For the text-containing cell, return its midpoint in (x, y) coordinate format. 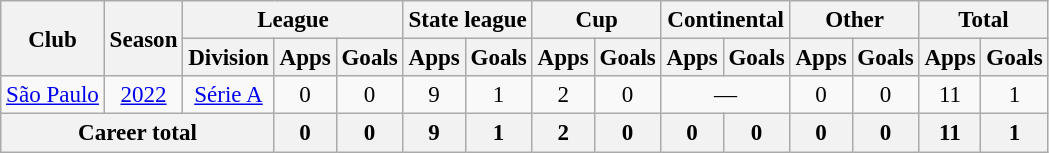
Club (53, 38)
Season (144, 38)
State league (468, 20)
Continental (726, 20)
— (726, 95)
Career total (138, 133)
Total (984, 20)
Série A (228, 95)
2022 (144, 95)
League (293, 20)
Division (228, 58)
Cup (596, 20)
Other (854, 20)
São Paulo (53, 95)
